Pinpoint the cell where the given text exists, returning its [x, y] midpoint coordinate. 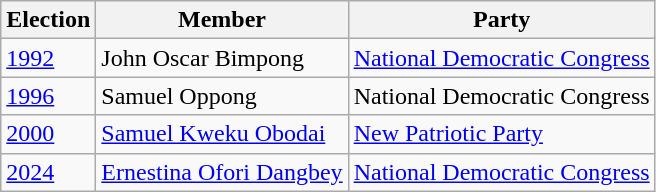
Party [502, 20]
1992 [48, 58]
New Patriotic Party [502, 134]
2000 [48, 134]
1996 [48, 96]
Samuel Oppong [222, 96]
Samuel Kweku Obodai [222, 134]
John Oscar Bimpong [222, 58]
Election [48, 20]
2024 [48, 172]
Member [222, 20]
Ernestina Ofori Dangbey [222, 172]
